Identify which cell holds the provided text, then report its (x, y) central coordinate. 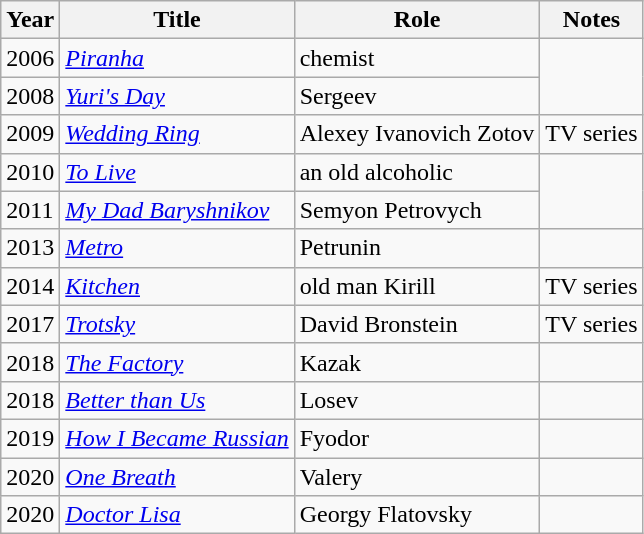
My Dad Baryshnikov (177, 210)
2011 (30, 210)
One Breath (177, 477)
Role (417, 20)
2019 (30, 438)
Sergeev (417, 96)
Georgy Flatovsky (417, 515)
an old alcoholic (417, 172)
Metro (177, 248)
Trotsky (177, 324)
Semyon Petrovych (417, 210)
2008 (30, 96)
Year (30, 20)
Yuri's Day (177, 96)
Piranha (177, 58)
David Bronstein (417, 324)
Valery (417, 477)
2006 (30, 58)
How I Became Russian (177, 438)
Kitchen (177, 286)
Losev (417, 400)
2017 (30, 324)
old man Kirill (417, 286)
Wedding Ring (177, 134)
2014 (30, 286)
2009 (30, 134)
Better than Us (177, 400)
Alexey Ivanovich Zotov (417, 134)
To Live (177, 172)
Notes (592, 20)
Doctor Lisa (177, 515)
2010 (30, 172)
Petrunin (417, 248)
The Factory (177, 362)
chemist (417, 58)
Fyodor (417, 438)
Title (177, 20)
Kazak (417, 362)
2013 (30, 248)
